Search for the cell housing the specified text and yield its (x, y) center coordinate. 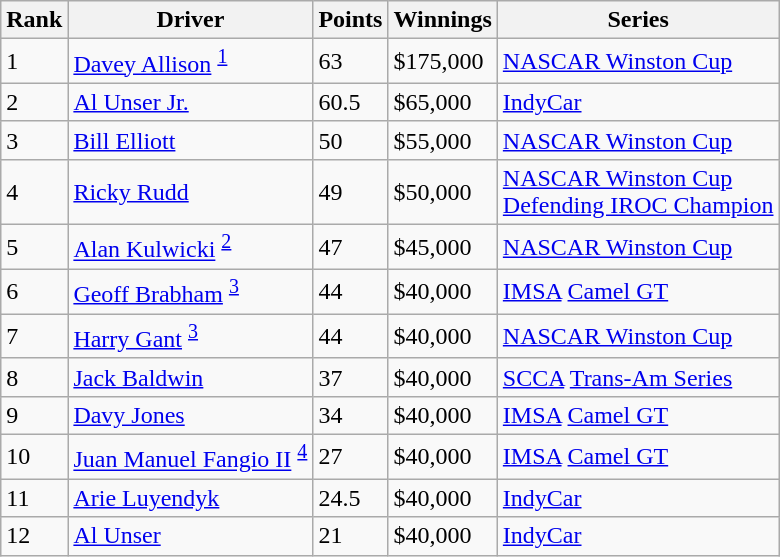
7 (34, 336)
3 (34, 140)
Series (638, 20)
Juan Manuel Fangio II 4 (190, 456)
63 (350, 62)
SCCA Trans-Am Series (638, 377)
37 (350, 377)
Jack Baldwin (190, 377)
1 (34, 62)
$50,000 (442, 192)
Arie Luyendyk (190, 498)
60.5 (350, 102)
NASCAR Winston CupDefending IROC Champion (638, 192)
Davey Allison 1 (190, 62)
Points (350, 20)
34 (350, 415)
11 (34, 498)
Al Unser (190, 536)
4 (34, 192)
Alan Kulwicki 2 (190, 248)
Driver (190, 20)
21 (350, 536)
2 (34, 102)
$175,000 (442, 62)
$45,000 (442, 248)
12 (34, 536)
Ricky Rudd (190, 192)
Harry Gant 3 (190, 336)
24.5 (350, 498)
6 (34, 292)
8 (34, 377)
10 (34, 456)
Rank (34, 20)
Al Unser Jr. (190, 102)
Davy Jones (190, 415)
Bill Elliott (190, 140)
Winnings (442, 20)
5 (34, 248)
$65,000 (442, 102)
49 (350, 192)
47 (350, 248)
27 (350, 456)
50 (350, 140)
Geoff Brabham 3 (190, 292)
9 (34, 415)
$55,000 (442, 140)
